Return the [x, y] coordinate for the center point of the cell that contains the specified text.  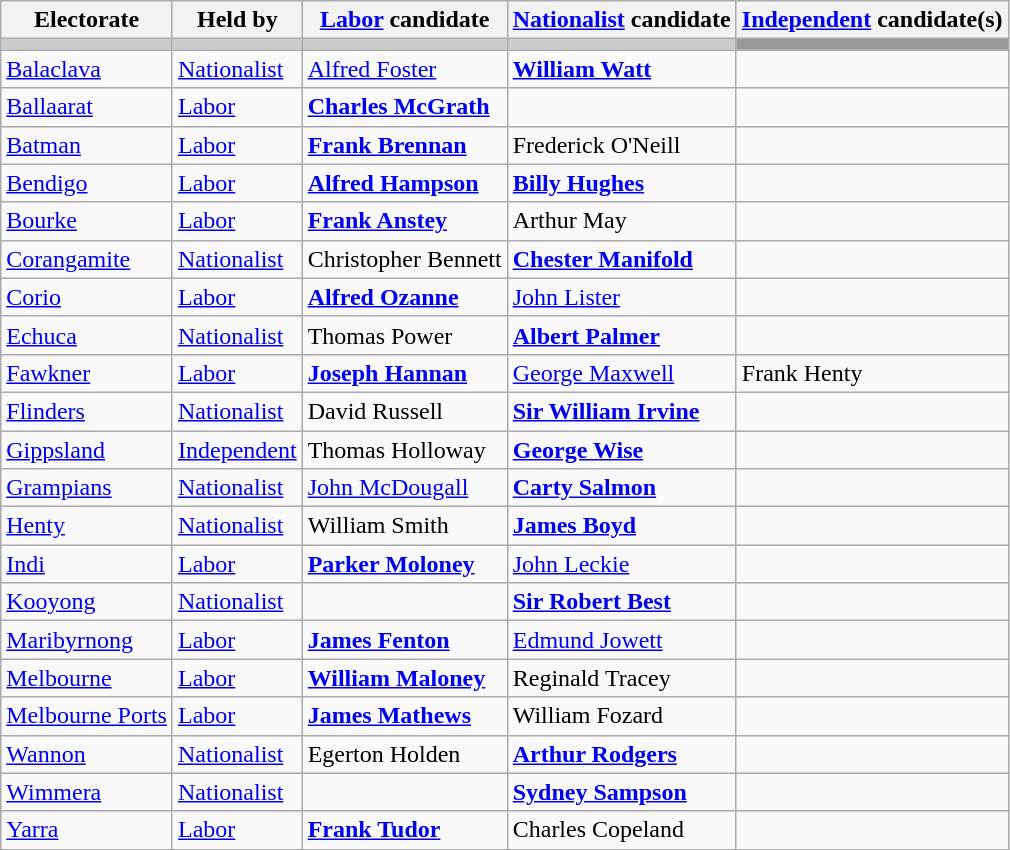
Billy Hughes [622, 183]
Alfred Hampson [404, 183]
David Russell [404, 411]
Albert Palmer [622, 335]
Corio [87, 297]
Independent candidate(s) [872, 20]
Grampians [87, 488]
Charles McGrath [404, 107]
Carty Salmon [622, 488]
George Wise [622, 449]
Ballaarat [87, 107]
Alfred Ozanne [404, 297]
Arthur Rodgers [622, 754]
Charles Copeland [622, 830]
Frank Tudor [404, 830]
Egerton Holden [404, 754]
Thomas Holloway [404, 449]
William Watt [622, 69]
Labor candidate [404, 20]
Frederick O'Neill [622, 145]
Thomas Power [404, 335]
Melbourne [87, 678]
William Smith [404, 526]
Arthur May [622, 221]
Reginald Tracey [622, 678]
Sir Robert Best [622, 602]
John Lister [622, 297]
Fawkner [87, 373]
William Maloney [404, 678]
Frank Brennan [404, 145]
Independent [237, 449]
John Leckie [622, 564]
Bourke [87, 221]
Balaclava [87, 69]
James Fenton [404, 640]
Parker Moloney [404, 564]
Sir William Irvine [622, 411]
James Mathews [404, 716]
William Fozard [622, 716]
Echuca [87, 335]
Edmund Jowett [622, 640]
Wimmera [87, 792]
Gippsland [87, 449]
James Boyd [622, 526]
Melbourne Ports [87, 716]
Nationalist candidate [622, 20]
Flinders [87, 411]
Bendigo [87, 183]
Henty [87, 526]
Wannon [87, 754]
Sydney Sampson [622, 792]
Batman [87, 145]
Electorate [87, 20]
Frank Henty [872, 373]
Indi [87, 564]
Joseph Hannan [404, 373]
Christopher Bennett [404, 259]
Chester Manifold [622, 259]
Corangamite [87, 259]
Alfred Foster [404, 69]
Maribyrnong [87, 640]
Kooyong [87, 602]
George Maxwell [622, 373]
Frank Anstey [404, 221]
Held by [237, 20]
Yarra [87, 830]
John McDougall [404, 488]
